From the cell containing the given text, extract its center point as (x, y) coordinate. 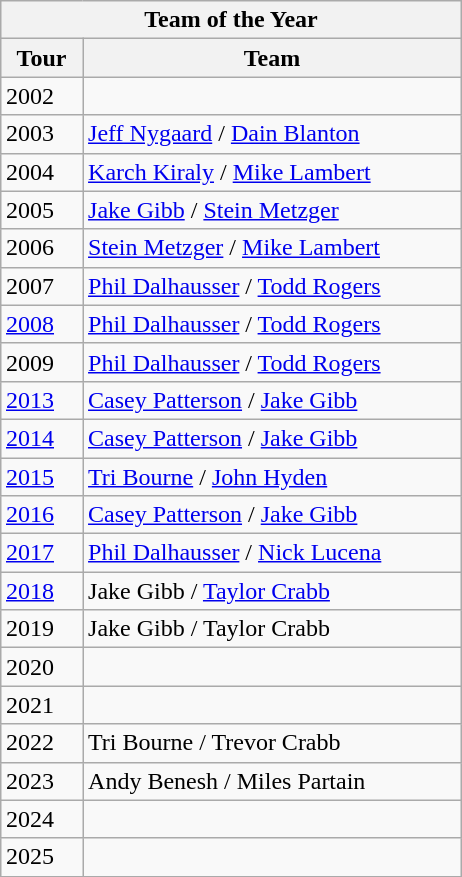
2021 (41, 705)
2024 (41, 819)
2019 (41, 629)
2025 (41, 857)
2023 (41, 781)
2016 (41, 515)
Team (272, 58)
Stein Metzger / Mike Lambert (272, 248)
2017 (41, 553)
Andy Benesh / Miles Partain (272, 781)
2022 (41, 743)
2005 (41, 210)
2013 (41, 400)
2004 (41, 172)
2009 (41, 362)
Jeff Nygaard / Dain Blanton (272, 134)
Jake Gibb / Stein Metzger (272, 210)
Tour (41, 58)
Phil Dalhausser / Nick Lucena (272, 553)
Tri Bourne / John Hyden (272, 477)
2014 (41, 438)
2018 (41, 591)
2002 (41, 96)
2008 (41, 324)
2015 (41, 477)
2003 (41, 134)
Team of the Year (230, 20)
2007 (41, 286)
Karch Kiraly / Mike Lambert (272, 172)
2006 (41, 248)
2020 (41, 667)
Tri Bourne / Trevor Crabb (272, 743)
